Determine the (x, y) coordinate at the center of the cell enclosing the given text.  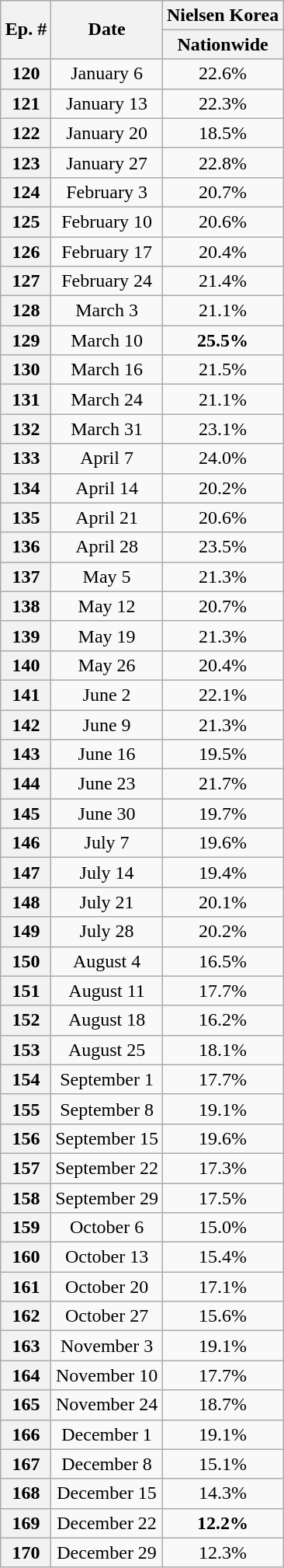
March 10 (107, 340)
167 (26, 1464)
18.1% (222, 1050)
145 (26, 814)
123 (26, 162)
August 4 (107, 961)
16.5% (222, 961)
156 (26, 1138)
June 23 (107, 784)
January 20 (107, 133)
135 (26, 517)
130 (26, 370)
23.5% (222, 547)
140 (26, 665)
17.3% (222, 1168)
September 29 (107, 1197)
160 (26, 1257)
149 (26, 932)
155 (26, 1109)
March 3 (107, 311)
March 16 (107, 370)
23.1% (222, 429)
December 8 (107, 1464)
120 (26, 74)
17.1% (222, 1287)
122 (26, 133)
14.3% (222, 1493)
15.6% (222, 1316)
February 10 (107, 221)
170 (26, 1552)
September 22 (107, 1168)
21.5% (222, 370)
144 (26, 784)
168 (26, 1493)
18.7% (222, 1405)
15.0% (222, 1228)
Ep. # (26, 30)
12.3% (222, 1552)
161 (26, 1287)
131 (26, 399)
August 11 (107, 991)
July 7 (107, 843)
December 22 (107, 1523)
125 (26, 221)
September 1 (107, 1079)
April 21 (107, 517)
165 (26, 1405)
Nielsen Korea (222, 15)
February 24 (107, 281)
22.1% (222, 695)
166 (26, 1434)
141 (26, 695)
159 (26, 1228)
148 (26, 902)
October 13 (107, 1257)
152 (26, 1020)
July 14 (107, 873)
22.3% (222, 103)
July 28 (107, 932)
May 19 (107, 636)
146 (26, 843)
February 17 (107, 251)
June 16 (107, 754)
126 (26, 251)
May 5 (107, 577)
21.4% (222, 281)
19.4% (222, 873)
April 7 (107, 458)
April 28 (107, 547)
18.5% (222, 133)
March 31 (107, 429)
16.2% (222, 1020)
134 (26, 488)
127 (26, 281)
May 12 (107, 606)
November 24 (107, 1405)
September 8 (107, 1109)
August 25 (107, 1050)
169 (26, 1523)
22.8% (222, 162)
September 15 (107, 1138)
24.0% (222, 458)
147 (26, 873)
Nationwide (222, 44)
November 10 (107, 1375)
121 (26, 103)
12.2% (222, 1523)
January 27 (107, 162)
137 (26, 577)
May 26 (107, 665)
November 3 (107, 1346)
June 9 (107, 725)
25.5% (222, 340)
December 15 (107, 1493)
22.6% (222, 74)
143 (26, 754)
162 (26, 1316)
129 (26, 340)
132 (26, 429)
July 21 (107, 902)
150 (26, 961)
158 (26, 1197)
15.1% (222, 1464)
December 1 (107, 1434)
December 29 (107, 1552)
163 (26, 1346)
17.5% (222, 1197)
164 (26, 1375)
19.7% (222, 814)
133 (26, 458)
Date (107, 30)
138 (26, 606)
142 (26, 725)
128 (26, 311)
15.4% (222, 1257)
21.7% (222, 784)
June 2 (107, 695)
151 (26, 991)
March 24 (107, 399)
124 (26, 192)
February 3 (107, 192)
January 13 (107, 103)
154 (26, 1079)
20.1% (222, 902)
August 18 (107, 1020)
139 (26, 636)
October 6 (107, 1228)
January 6 (107, 74)
153 (26, 1050)
October 27 (107, 1316)
October 20 (107, 1287)
April 14 (107, 488)
June 30 (107, 814)
136 (26, 547)
157 (26, 1168)
19.5% (222, 754)
